Identify which cell holds the provided text, then report its [x, y] central coordinate. 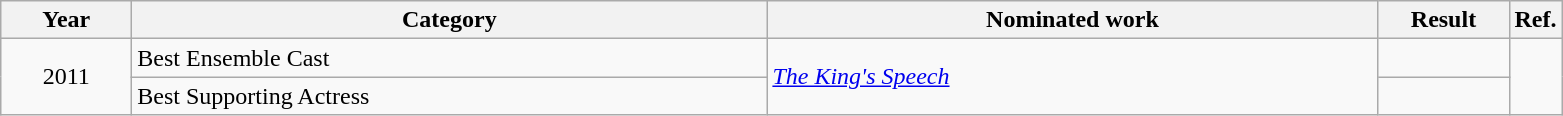
2011 [66, 77]
Best Supporting Actress [450, 96]
Result [1444, 20]
The King's Speech [1072, 77]
Year [66, 20]
Category [450, 20]
Ref. [1536, 20]
Best Ensemble Cast [450, 58]
Nominated work [1072, 20]
